Provide the (x, y) coordinate of the cell's center where the given text is located.  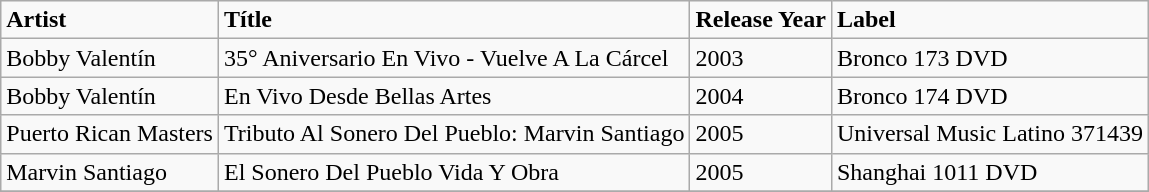
2003 (760, 58)
2004 (760, 96)
Bronco 174 DVD (990, 96)
Release Year (760, 20)
35° Aniversario En Vivo - Vuelve A La Cárcel (454, 58)
Bronco 173 DVD (990, 58)
Shanghai 1011 DVD (990, 172)
En Vivo Desde Bellas Artes (454, 96)
Puerto Rican Masters (110, 134)
Label (990, 20)
Artist (110, 20)
Títle (454, 20)
Marvin Santiago (110, 172)
El Sonero Del Pueblo Vida Y Obra (454, 172)
Tributo Al Sonero Del Pueblo: Marvin Santiago (454, 134)
Universal Music Latino 371439 (990, 134)
